For the text-containing cell, return its midpoint in (x, y) coordinate format. 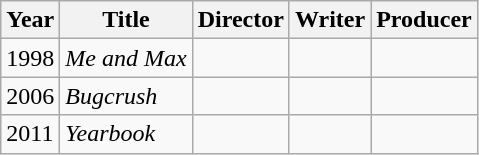
Year (30, 20)
2011 (30, 134)
Bugcrush (126, 96)
Yearbook (126, 134)
1998 (30, 58)
Me and Max (126, 58)
2006 (30, 96)
Producer (424, 20)
Writer (330, 20)
Director (240, 20)
Title (126, 20)
